Extract the [x, y] coordinate from the center of the cell holding the provided text.  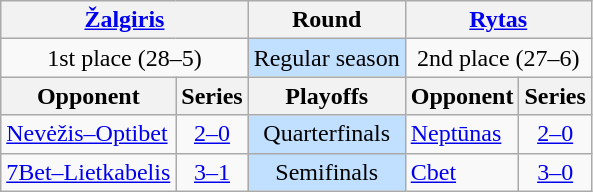
Rytas [498, 20]
3–0 [555, 172]
Round [326, 20]
Semifinals [326, 172]
1st place (28–5) [124, 58]
Neptūnas [462, 134]
2nd place (27–6) [498, 58]
Playoffs [326, 96]
Žalgiris [124, 20]
Cbet [462, 172]
3–1 [212, 172]
Nevėžis–Optibet [88, 134]
Regular season [326, 58]
Quarterfinals [326, 134]
7Bet–Lietkabelis [88, 172]
